Return [x, y] of the center of cell containing provided text 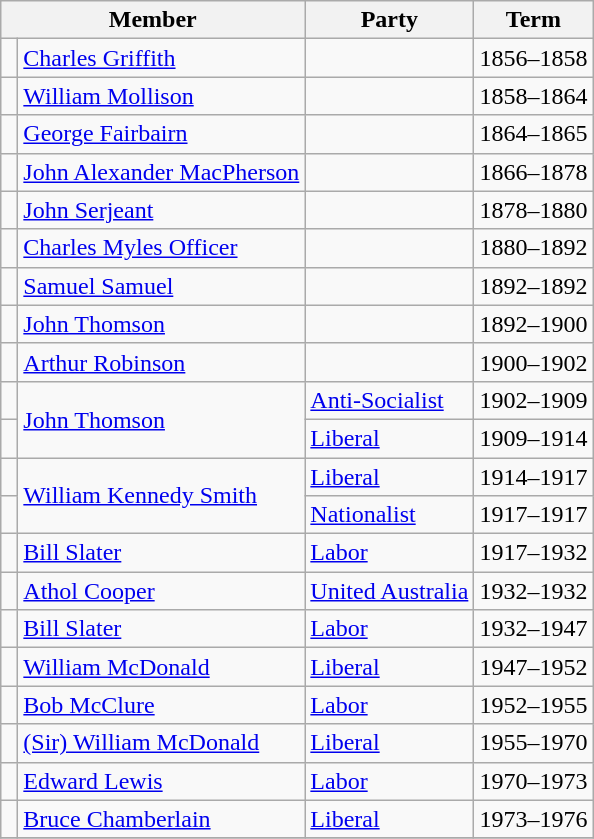
1914–1917 [534, 477]
George Fairbairn [162, 134]
Anti-Socialist [390, 400]
Edward Lewis [162, 781]
1932–1932 [534, 591]
1900–1902 [534, 362]
1970–1973 [534, 781]
Charles Myles Officer [162, 248]
1866–1878 [534, 172]
1892–1900 [534, 324]
Bruce Chamberlain [162, 819]
1880–1892 [534, 248]
Arthur Robinson [162, 362]
1909–1914 [534, 438]
John Serjeant [162, 210]
1858–1864 [534, 96]
1947–1952 [534, 667]
(Sir) William McDonald [162, 743]
Nationalist [390, 515]
1917–1932 [534, 553]
1892–1892 [534, 286]
Samuel Samuel [162, 286]
1973–1976 [534, 819]
United Australia [390, 591]
Party [390, 20]
1952–1955 [534, 705]
John Alexander MacPherson [162, 172]
1932–1947 [534, 629]
1955–1970 [534, 743]
1917–1917 [534, 515]
Term [534, 20]
William McDonald [162, 667]
Member [153, 20]
Charles Griffith [162, 58]
Bob McClure [162, 705]
William Kennedy Smith [162, 496]
1864–1865 [534, 134]
William Mollison [162, 96]
1902–1909 [534, 400]
Athol Cooper [162, 591]
1856–1858 [534, 58]
1878–1880 [534, 210]
